Extract the [X, Y] coordinate from the center of the cell holding the provided text.  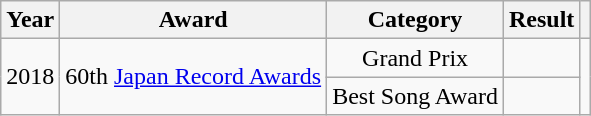
Best Song Award [416, 96]
Grand Prix [416, 58]
Year [30, 20]
Result [541, 20]
Award [194, 20]
60th Japan Record Awards [194, 77]
Category [416, 20]
2018 [30, 77]
